Pinpoint the cell where the given text exists, returning its (x, y) midpoint coordinate. 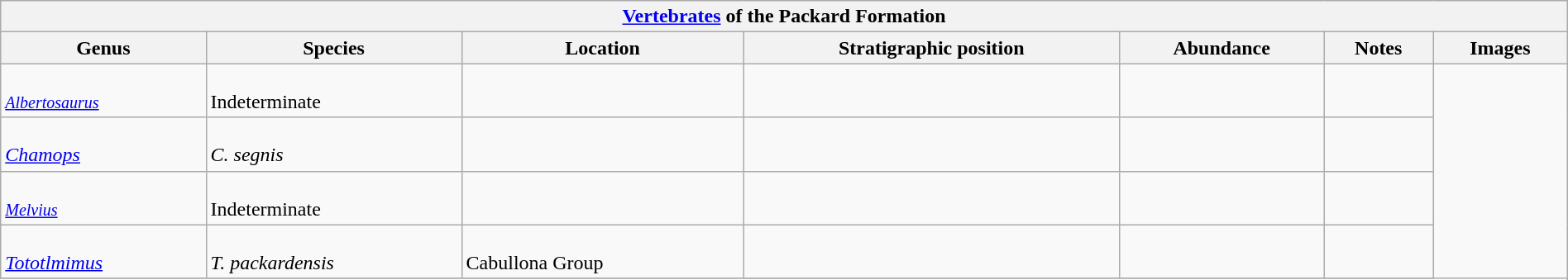
Genus (103, 48)
Albertosaurus (103, 91)
Melvius (103, 198)
Cabullona Group (602, 251)
Abundance (1221, 48)
Images (1500, 48)
Stratigraphic position (931, 48)
Notes (1379, 48)
Tototlmimus (103, 251)
Vertebrates of the Packard Formation (784, 17)
T. packardensis (334, 251)
Location (602, 48)
C. segnis (334, 144)
Species (334, 48)
Chamops (103, 144)
